Locate the cell with the specified text and output its (x, y) center coordinate. 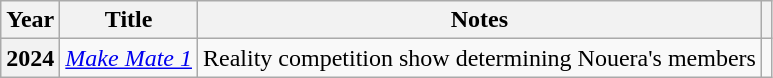
Make Mate 1 (129, 58)
Reality competition show determining Nouera's members (479, 58)
Title (129, 20)
2024 (30, 58)
Year (30, 20)
Notes (479, 20)
